Locate the cell with the specified text and output its (x, y) center coordinate. 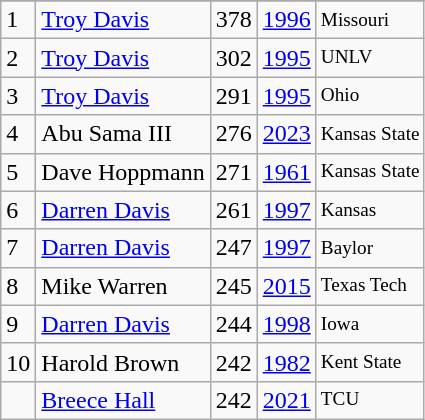
10 (18, 362)
Breece Hall (123, 400)
Iowa (370, 324)
4 (18, 134)
261 (234, 210)
6 (18, 210)
TCU (370, 400)
3 (18, 96)
9 (18, 324)
5 (18, 172)
244 (234, 324)
291 (234, 96)
271 (234, 172)
2015 (286, 286)
Kent State (370, 362)
1996 (286, 20)
378 (234, 20)
2023 (286, 134)
Texas Tech (370, 286)
245 (234, 286)
8 (18, 286)
1998 (286, 324)
302 (234, 58)
276 (234, 134)
Abu Sama III (123, 134)
1961 (286, 172)
Ohio (370, 96)
Harold Brown (123, 362)
Mike Warren (123, 286)
1982 (286, 362)
2 (18, 58)
Dave Hoppmann (123, 172)
Missouri (370, 20)
247 (234, 248)
2021 (286, 400)
Baylor (370, 248)
1 (18, 20)
Kansas (370, 210)
7 (18, 248)
UNLV (370, 58)
